Determine the [x, y] coordinate at the center of the cell enclosing the given text.  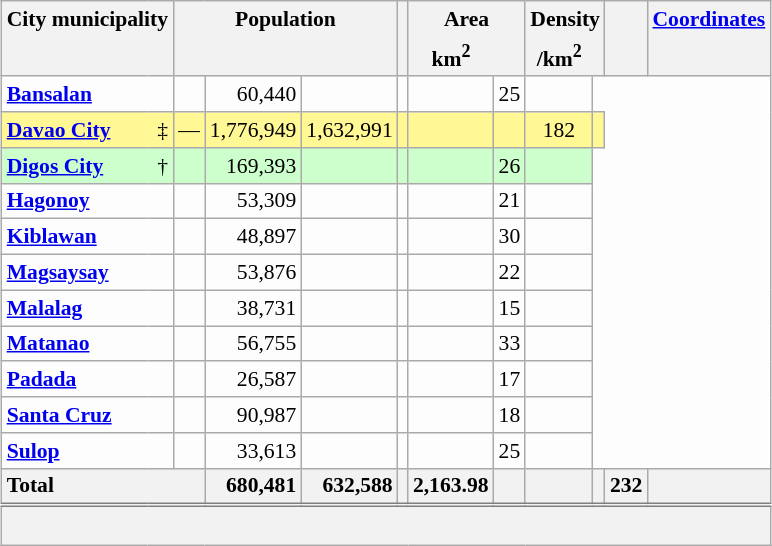
Santa Cruz [88, 415]
33,613 [253, 450]
17 [510, 379]
Malalag [88, 308]
City municipality [88, 18]
2,163.98 [451, 486]
Population [286, 18]
30 [510, 237]
1,632,991 [349, 130]
† [160, 165]
26 [510, 165]
‡ [160, 130]
680,481 [253, 486]
60,440 [253, 94]
Sulop [88, 450]
21 [510, 201]
1,776,949 [253, 130]
53,309 [253, 201]
Coordinates [708, 18]
53,876 [253, 272]
48,897 [253, 237]
18 [510, 415]
56,755 [253, 344]
Magsaysay [88, 272]
Density [565, 18]
Total [104, 486]
Davao City [74, 130]
— [189, 130]
Padada [88, 379]
169,393 [253, 165]
Area [466, 18]
Matanao [88, 344]
Bansalan [88, 94]
632,588 [349, 486]
38,731 [253, 308]
Kiblawan [88, 237]
15 [510, 308]
Digos City [74, 165]
90,987 [253, 415]
Hagonoy [88, 201]
26,587 [253, 379]
km2 [451, 56]
232 [626, 486]
/km2 [558, 56]
22 [510, 272]
182 [558, 130]
33 [510, 344]
